Search for the cell housing the specified text and yield its [x, y] center coordinate. 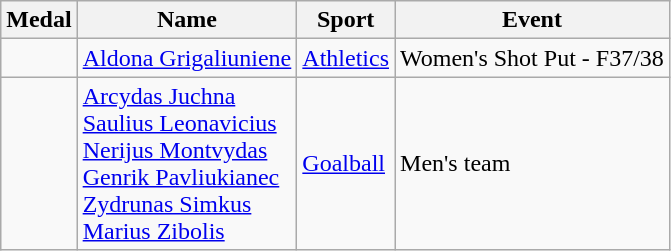
Sport [346, 20]
Men's team [532, 164]
Athletics [346, 58]
Event [532, 20]
Women's Shot Put - F37/38 [532, 58]
Medal [39, 20]
Name [187, 20]
Aldona Grigaliuniene [187, 58]
Arcydas Juchna Saulius Leonavicius Nerijus Montvydas Genrik Pavliukianec Zydrunas Simkus Marius Zibolis [187, 164]
Goalball [346, 164]
